Determine the [x, y] coordinate at the center of the cell enclosing the given text.  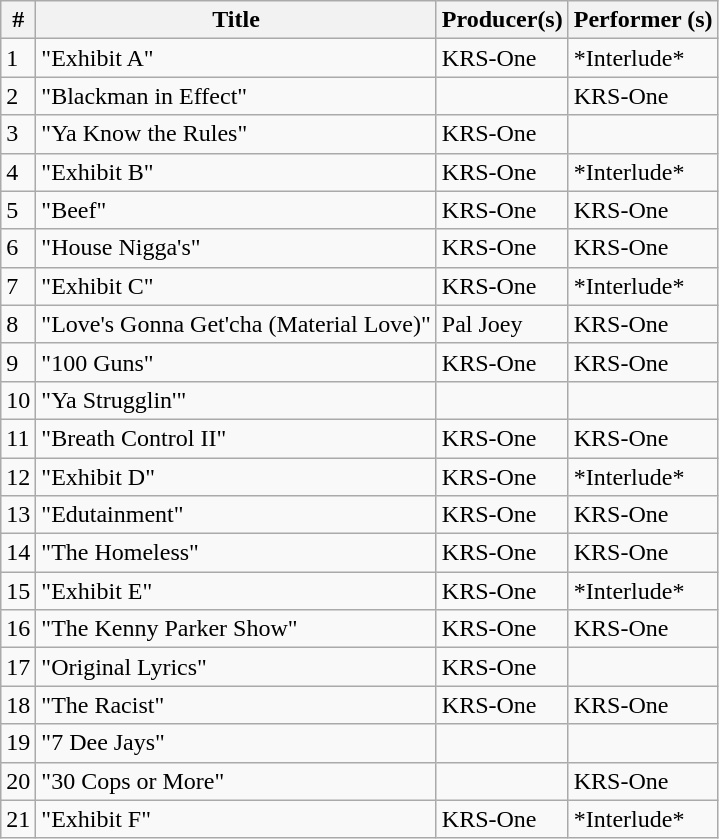
"Original Lyrics" [236, 667]
8 [18, 324]
Title [236, 20]
19 [18, 743]
2 [18, 96]
10 [18, 400]
"Exhibit D" [236, 477]
"Beef" [236, 210]
"Exhibit C" [236, 286]
3 [18, 134]
"Blackman in Effect" [236, 96]
"Breath Control II" [236, 438]
# [18, 20]
14 [18, 553]
6 [18, 248]
"Ya Strugglin'" [236, 400]
"The Racist" [236, 705]
9 [18, 362]
11 [18, 438]
"30 Cops or More" [236, 781]
"7 Dee Jays" [236, 743]
7 [18, 286]
"The Homeless" [236, 553]
5 [18, 210]
21 [18, 819]
17 [18, 667]
"100 Guns" [236, 362]
15 [18, 591]
1 [18, 58]
"Exhibit B" [236, 172]
20 [18, 781]
Pal Joey [502, 324]
"Ya Know the Rules" [236, 134]
"Exhibit F" [236, 819]
12 [18, 477]
4 [18, 172]
Performer (s) [643, 20]
18 [18, 705]
16 [18, 629]
"Exhibit A" [236, 58]
Producer(s) [502, 20]
"Exhibit E" [236, 591]
"Edutainment" [236, 515]
"Love's Gonna Get'cha (Material Love)" [236, 324]
"House Nigga's" [236, 248]
"The Kenny Parker Show" [236, 629]
13 [18, 515]
